Identify which cell holds the provided text, then report its [X, Y] central coordinate. 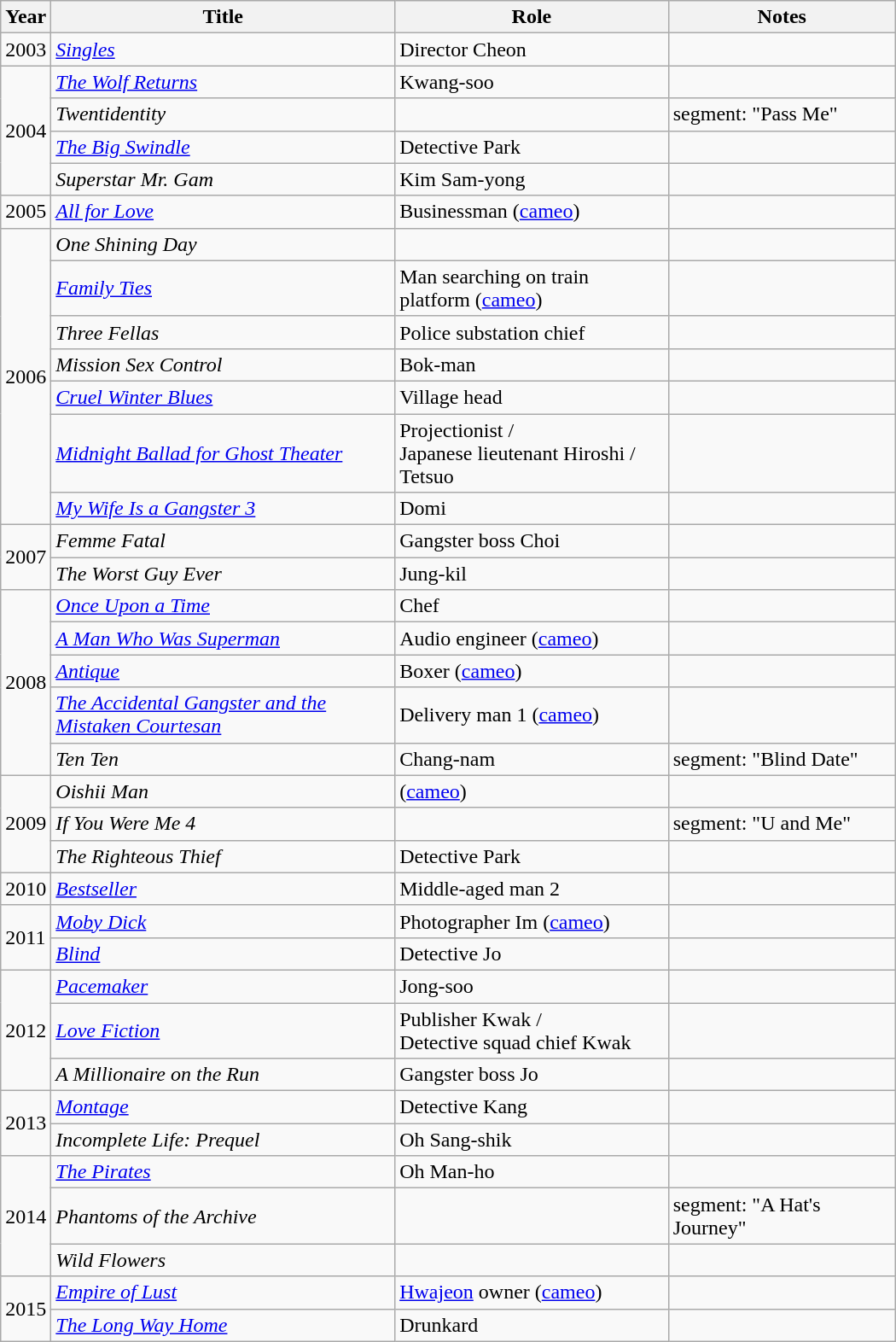
segment: "U and Me" [782, 824]
Businessman (cameo) [532, 212]
segment: "Blind Date" [782, 759]
Jung-kil [532, 574]
Oh Sang-shik [532, 1140]
Cruel Winter Blues [224, 397]
Hwajeon owner (cameo) [532, 1292]
2006 [26, 376]
segment: "A Hat's Journey" [782, 1216]
2005 [26, 212]
2015 [26, 1309]
Love Fiction [224, 1030]
Mission Sex Control [224, 365]
A Millionaire on the Run [224, 1075]
Superstar Mr. Gam [224, 179]
Man searching on train platform (cameo) [532, 289]
2007 [26, 557]
Delivery man 1 (cameo) [532, 715]
Audio engineer (cameo) [532, 639]
Phantoms of the Archive [224, 1216]
Projectionist / Japanese lieutenant Hiroshi / Tetsuo [532, 452]
Wild Flowers [224, 1260]
Oh Man-ho [532, 1172]
2014 [26, 1216]
The Big Swindle [224, 147]
One Shining Day [224, 244]
Village head [532, 397]
2009 [26, 824]
Detective Kang [532, 1107]
Photographer Im (cameo) [532, 921]
Singles [224, 50]
A Man Who Was Superman [224, 639]
Chef [532, 606]
Police substation chief [532, 332]
Pacemaker [224, 986]
Once Upon a Time [224, 606]
2011 [26, 937]
Middle-aged man 2 [532, 889]
2003 [26, 50]
Kwang-soo [532, 82]
The Accidental Gangster and the Mistaken Courtesan [224, 715]
Twentidentity [224, 114]
The Long Way Home [224, 1325]
2012 [26, 1030]
Notes [782, 17]
Domi [532, 509]
Montage [224, 1107]
2004 [26, 131]
Antique [224, 671]
The Righteous Thief [224, 856]
Drunkard [532, 1325]
Year [26, 17]
Kim Sam-yong [532, 179]
(cameo) [532, 791]
2013 [26, 1123]
Jong-soo [532, 986]
Femme Fatal [224, 541]
2008 [26, 683]
Publisher Kwak / Detective squad chief Kwak [532, 1030]
Director Cheon [532, 50]
Moby Dick [224, 921]
Title [224, 17]
Ten Ten [224, 759]
Blind [224, 954]
Boxer (cameo) [532, 671]
Oishii Man [224, 791]
Bok-man [532, 365]
Incomplete Life: Prequel [224, 1140]
If You Were Me 4 [224, 824]
Three Fellas [224, 332]
Role [532, 17]
The Pirates [224, 1172]
Bestseller [224, 889]
All for Love [224, 212]
Gangster boss Jo [532, 1075]
Detective Jo [532, 954]
segment: "Pass Me" [782, 114]
The Worst Guy Ever [224, 574]
Chang-nam [532, 759]
2010 [26, 889]
Midnight Ballad for Ghost Theater [224, 452]
Family Ties [224, 289]
Empire of Lust [224, 1292]
The Wolf Returns [224, 82]
Gangster boss Choi [532, 541]
My Wife Is a Gangster 3 [224, 509]
